Output the [X, Y] coordinate of the center of the cell containing the given text.  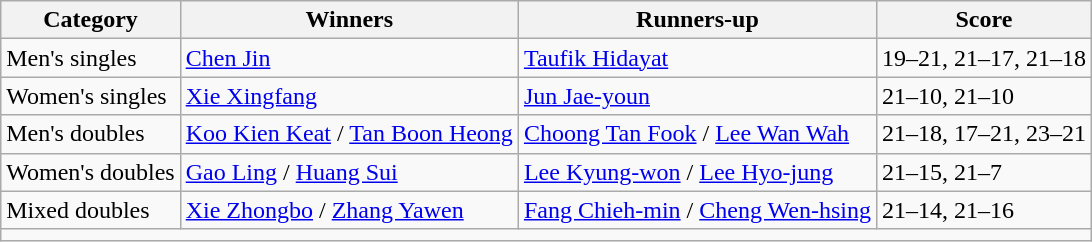
Fang Chieh-min / Cheng Wen-hsing [697, 210]
21–10, 21–10 [984, 96]
Koo Kien Keat / Tan Boon Heong [349, 134]
21–15, 21–7 [984, 172]
Women's doubles [90, 172]
21–18, 17–21, 23–21 [984, 134]
21–14, 21–16 [984, 210]
Men's singles [90, 58]
Xie Xingfang [349, 96]
Runners-up [697, 20]
Taufik Hidayat [697, 58]
Women's singles [90, 96]
Men's doubles [90, 134]
Xie Zhongbo / Zhang Yawen [349, 210]
Jun Jae-youn [697, 96]
Chen Jin [349, 58]
Category [90, 20]
Score [984, 20]
Lee Kyung-won / Lee Hyo-jung [697, 172]
Winners [349, 20]
19–21, 21–17, 21–18 [984, 58]
Choong Tan Fook / Lee Wan Wah [697, 134]
Gao Ling / Huang Sui [349, 172]
Mixed doubles [90, 210]
